Return [x, y] of the center of cell containing provided text 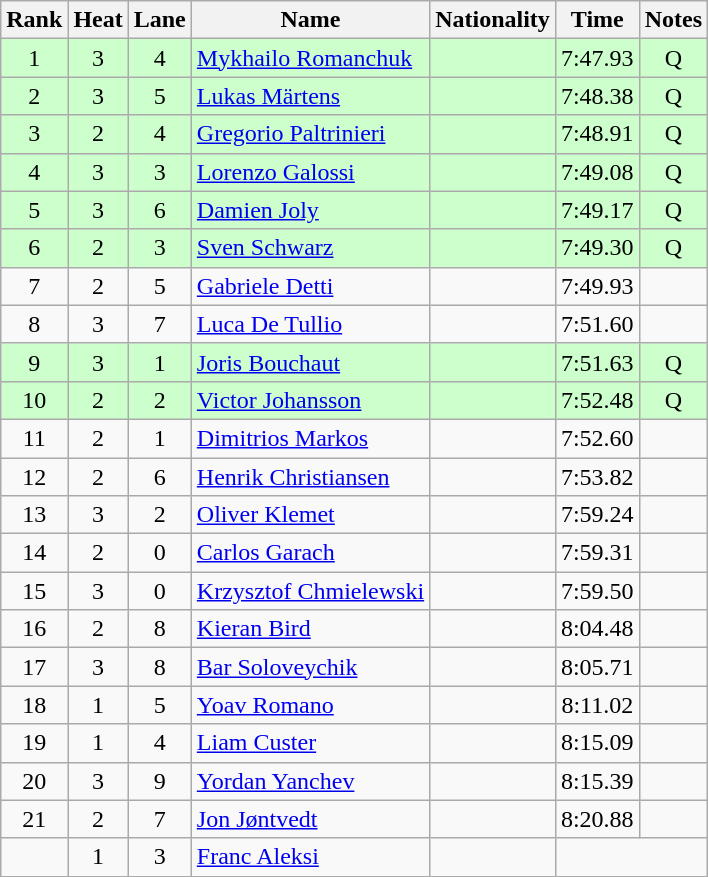
Mykhailo Romanchuk [310, 58]
7:53.82 [597, 477]
Nationality [493, 20]
8:20.88 [597, 819]
Henrik Christiansen [310, 477]
Name [310, 20]
Liam Custer [310, 743]
Gabriele Detti [310, 286]
Time [597, 20]
7:52.60 [597, 438]
21 [34, 819]
Lukas Märtens [310, 96]
Oliver Klemet [310, 515]
13 [34, 515]
7:49.30 [597, 248]
Luca De Tullio [310, 324]
Bar Soloveychik [310, 667]
7:51.63 [597, 362]
Yoav Romano [310, 705]
8:05.71 [597, 667]
7:49.93 [597, 286]
Dimitrios Markos [310, 438]
14 [34, 553]
15 [34, 591]
Franc Aleksi [310, 857]
18 [34, 705]
Notes [673, 20]
12 [34, 477]
Yordan Yanchev [310, 781]
Kieran Bird [310, 629]
Carlos Garach [310, 553]
8:15.39 [597, 781]
11 [34, 438]
7:47.93 [597, 58]
7:48.91 [597, 134]
7:49.08 [597, 172]
Damien Joly [310, 210]
8:11.02 [597, 705]
7:52.48 [597, 400]
20 [34, 781]
17 [34, 667]
Gregorio Paltrinieri [310, 134]
16 [34, 629]
Rank [34, 20]
19 [34, 743]
7:49.17 [597, 210]
Sven Schwarz [310, 248]
8:15.09 [597, 743]
Krzysztof Chmielewski [310, 591]
Jon Jøntvedt [310, 819]
Lorenzo Galossi [310, 172]
7:48.38 [597, 96]
7:59.24 [597, 515]
7:59.31 [597, 553]
10 [34, 400]
Joris Bouchaut [310, 362]
Lane [160, 20]
Victor Johansson [310, 400]
Heat [98, 20]
7:59.50 [597, 591]
8:04.48 [597, 629]
7:51.60 [597, 324]
